Scan for the cell matching the given text and deliver its [X, Y] coordinate at center. 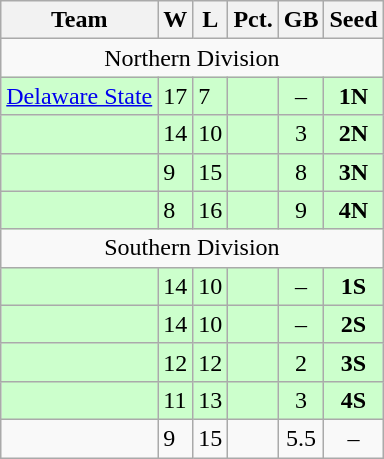
Seed [354, 20]
Northern Division [192, 58]
7 [210, 96]
16 [210, 210]
Pct. [253, 20]
2 [301, 362]
Team [80, 20]
Southern Division [192, 248]
1N [354, 96]
3S [354, 362]
2S [354, 324]
1S [354, 286]
W [176, 20]
5.5 [301, 438]
4N [354, 210]
GB [301, 20]
3N [354, 172]
L [210, 20]
Delaware State [80, 96]
13 [210, 400]
11 [176, 400]
2N [354, 134]
17 [176, 96]
4S [354, 400]
